Return the [X, Y] coordinate for the center point of the cell that contains the specified text.  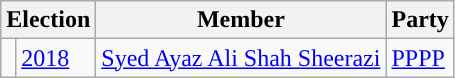
Party [420, 20]
PPPP [420, 58]
2018 [56, 58]
Syed Ayaz Ali Shah Sheerazi [241, 58]
Member [241, 20]
Election [48, 20]
